Provide the [x, y] coordinate of the cell's center where the given text is located.  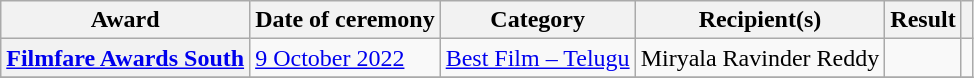
Miryala Ravinder Reddy [760, 58]
Result [923, 20]
9 October 2022 [346, 58]
Award [126, 20]
Filmfare Awards South [126, 58]
Recipient(s) [760, 20]
Best Film – Telugu [538, 58]
Category [538, 20]
Date of ceremony [346, 20]
